Find where the given text appears and provide that cell's center as (X, Y) coordinate. 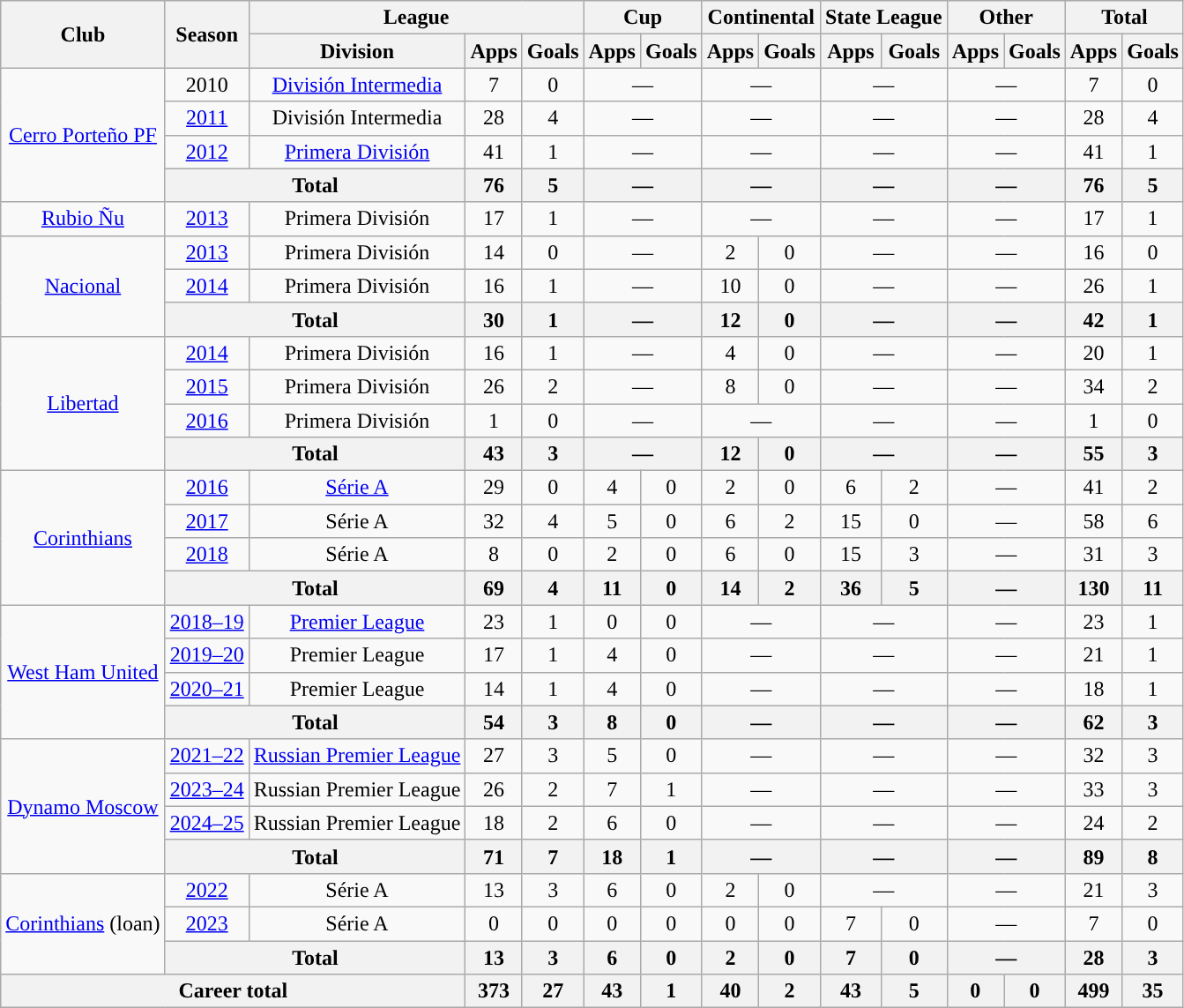
62 (1093, 722)
373 (494, 991)
89 (1093, 856)
Season (206, 34)
2011 (206, 118)
2020–21 (206, 689)
31 (1093, 555)
71 (494, 856)
2023–24 (206, 789)
130 (1093, 588)
Career total (233, 991)
Libertad (83, 403)
2017 (206, 521)
Corinthians (83, 538)
Club (83, 34)
Cup (643, 18)
20 (1093, 353)
10 (730, 286)
Cerro Porteño PF (83, 135)
33 (1093, 789)
2018–19 (206, 622)
2019–20 (206, 655)
499 (1093, 991)
West Ham United (83, 672)
54 (494, 722)
State League (883, 18)
Dynamo Moscow (83, 806)
2012 (206, 152)
2023 (206, 923)
Division (357, 51)
2010 (206, 85)
Nacional (83, 286)
2018 (206, 555)
29 (494, 488)
69 (494, 588)
42 (1093, 319)
Continental (761, 18)
League (416, 18)
58 (1093, 521)
34 (1093, 386)
36 (850, 588)
2015 (206, 386)
Other (1006, 18)
30 (494, 319)
55 (1093, 454)
40 (730, 991)
Corinthians (loan) (83, 923)
2022 (206, 890)
2021–22 (206, 756)
35 (1153, 991)
2024–25 (206, 823)
Rubio Ñu (83, 219)
24 (1093, 823)
